Scan for the cell matching the given text and deliver its [x, y] coordinate at center. 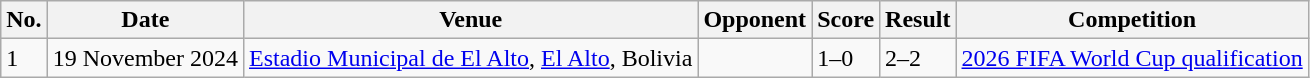
2026 FIFA World Cup qualification [1132, 58]
Estadio Municipal de El Alto, El Alto, Bolivia [471, 58]
1–0 [846, 58]
Venue [471, 20]
19 November 2024 [145, 58]
Result [918, 20]
1 [24, 58]
2–2 [918, 58]
Competition [1132, 20]
No. [24, 20]
Date [145, 20]
Score [846, 20]
Opponent [755, 20]
